Locate the cell with the specified text and output its [x, y] center coordinate. 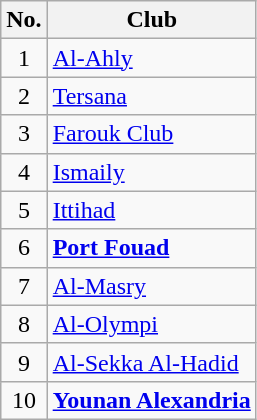
Al-Ahly [152, 58]
9 [24, 362]
4 [24, 172]
Farouk Club [152, 134]
No. [24, 20]
Club [152, 20]
Port Fouad [152, 248]
Younan Alexandria [152, 400]
10 [24, 400]
Al-Olympi [152, 324]
Ittihad [152, 210]
6 [24, 248]
2 [24, 96]
3 [24, 134]
5 [24, 210]
Ismaily [152, 172]
7 [24, 286]
8 [24, 324]
Al-Sekka Al-Hadid [152, 362]
1 [24, 58]
Tersana [152, 96]
Al-Masry [152, 286]
